Pinpoint the cell where the given text exists, returning its (X, Y) midpoint coordinate. 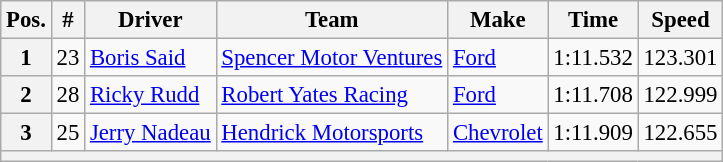
Speed (680, 20)
Chevrolet (498, 133)
# (68, 20)
Driver (150, 20)
122.655 (680, 133)
1:11.532 (593, 58)
1:11.909 (593, 133)
3 (26, 133)
Ricky Rudd (150, 95)
Pos. (26, 20)
2 (26, 95)
123.301 (680, 58)
1 (26, 58)
Make (498, 20)
Boris Said (150, 58)
28 (68, 95)
Team (332, 20)
Spencer Motor Ventures (332, 58)
23 (68, 58)
25 (68, 133)
Hendrick Motorsports (332, 133)
1:11.708 (593, 95)
Jerry Nadeau (150, 133)
Robert Yates Racing (332, 95)
Time (593, 20)
122.999 (680, 95)
